Capture the cell that displays the provided text and extract its [X, Y] central coordinate. 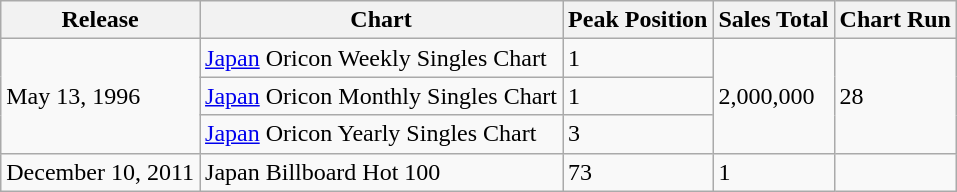
December 10, 2011 [100, 172]
Japan Oricon Weekly Singles Chart [382, 58]
Chart Run [895, 20]
Japan Billboard Hot 100 [382, 172]
Release [100, 20]
Japan Oricon Monthly Singles Chart [382, 96]
Japan Oricon Yearly Singles Chart [382, 134]
2,000,000 [774, 96]
28 [895, 96]
73 [638, 172]
3 [638, 134]
Peak Position [638, 20]
May 13, 1996 [100, 96]
Chart [382, 20]
Sales Total [774, 20]
